Search for the cell housing the specified text and yield its [X, Y] center coordinate. 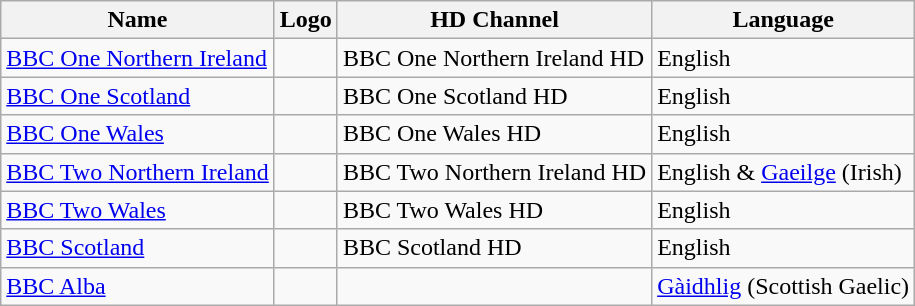
BBC Two Wales HD [494, 210]
BBC Scotland [138, 248]
Gàidhlig (Scottish Gaelic) [784, 286]
Language [784, 20]
BBC One Wales [138, 134]
BBC Two Northern Ireland [138, 172]
English & Gaeilge (Irish) [784, 172]
BBC One Northern Ireland [138, 58]
BBC Alba [138, 286]
BBC One Scotland HD [494, 96]
Name [138, 20]
BBC Two Northern Ireland HD [494, 172]
BBC One Scotland [138, 96]
Logo [306, 20]
HD Channel [494, 20]
BBC Two Wales [138, 210]
BBC Scotland HD [494, 248]
BBC One Wales HD [494, 134]
BBC One Northern Ireland HD [494, 58]
